Extract the [x, y] coordinate from the center of the cell holding the provided text.  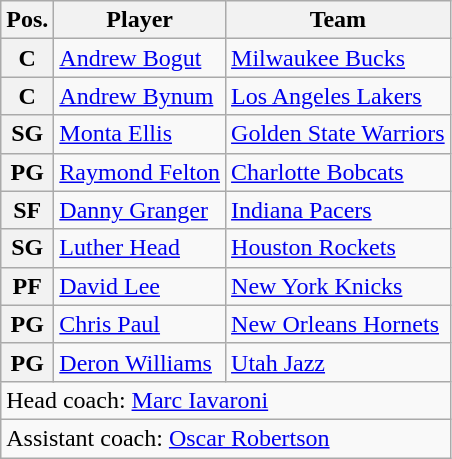
New York Knicks [338, 286]
Indiana Pacers [338, 210]
Deron Williams [140, 362]
Milwaukee Bucks [338, 58]
Team [338, 20]
Player [140, 20]
Raymond Felton [140, 172]
David Lee [140, 286]
Andrew Bogut [140, 58]
Pos. [28, 20]
New Orleans Hornets [338, 324]
Golden State Warriors [338, 134]
SF [28, 210]
Monta Ellis [140, 134]
Assistant coach: Oscar Robertson [226, 438]
Head coach: Marc Iavaroni [226, 400]
Chris Paul [140, 324]
PF [28, 286]
Andrew Bynum [140, 96]
Los Angeles Lakers [338, 96]
Luther Head [140, 248]
Charlotte Bobcats [338, 172]
Houston Rockets [338, 248]
Utah Jazz [338, 362]
Danny Granger [140, 210]
